Scan for the cell matching the given text and deliver its (X, Y) coordinate at center. 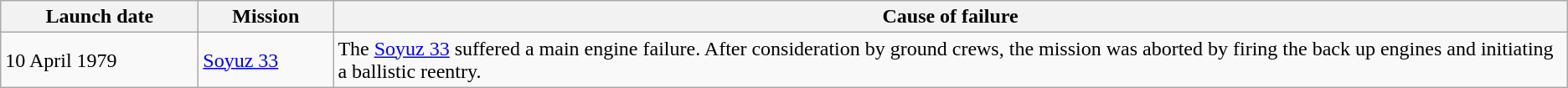
Soyuz 33 (266, 60)
Cause of failure (950, 17)
10 April 1979 (100, 60)
Launch date (100, 17)
Mission (266, 17)
